Extract the (x, y) coordinate from the center of the cell holding the provided text.  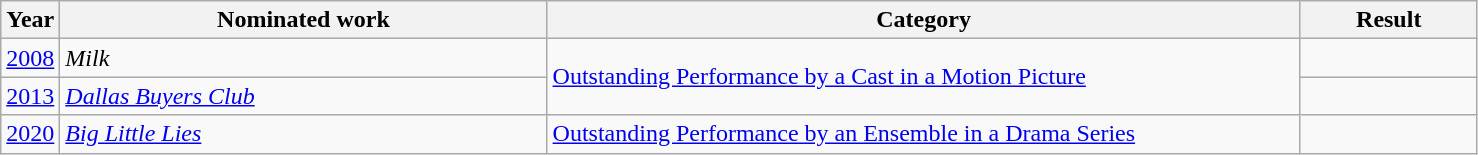
2020 (30, 134)
Dallas Buyers Club (304, 96)
Category (924, 20)
Outstanding Performance by an Ensemble in a Drama Series (924, 134)
Result (1388, 20)
Milk (304, 58)
Nominated work (304, 20)
2013 (30, 96)
Outstanding Performance by a Cast in a Motion Picture (924, 77)
Year (30, 20)
Big Little Lies (304, 134)
2008 (30, 58)
